Return the [X, Y] coordinate for the center point of the cell that contains the specified text.  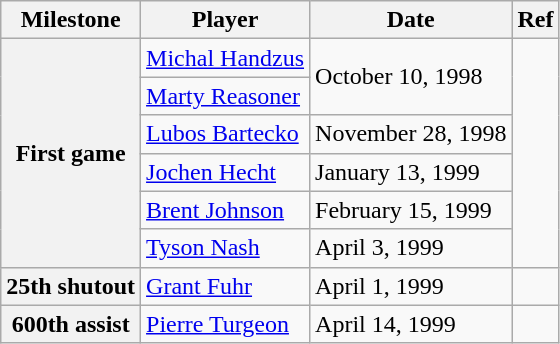
25th shutout [71, 286]
Tyson Nash [226, 248]
Lubos Bartecko [226, 134]
Ref [536, 20]
Pierre Turgeon [226, 324]
Marty Reasoner [226, 96]
Grant Fuhr [226, 286]
April 3, 1999 [411, 248]
November 28, 1998 [411, 134]
600th assist [71, 324]
Brent Johnson [226, 210]
Michal Handzus [226, 58]
Milestone [71, 20]
April 1, 1999 [411, 286]
January 13, 1999 [411, 172]
Jochen Hecht [226, 172]
First game [71, 153]
Date [411, 20]
October 10, 1998 [411, 77]
February 15, 1999 [411, 210]
April 14, 1999 [411, 324]
Player [226, 20]
